Output the [X, Y] coordinate of the center of the cell containing the given text.  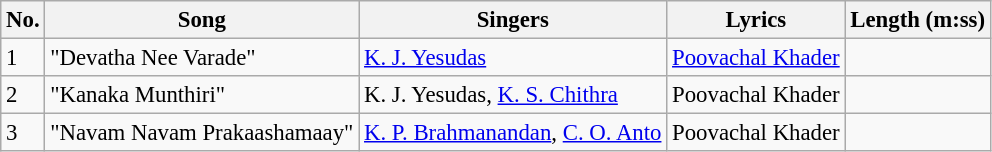
K. P. Brahmanandan, C. O. Anto [513, 133]
1 [23, 58]
Length (m:ss) [918, 20]
2 [23, 95]
Singers [513, 20]
Song [202, 20]
No. [23, 20]
Lyrics [756, 20]
K. J. Yesudas [513, 58]
"Kanaka Munthiri" [202, 95]
K. J. Yesudas, K. S. Chithra [513, 95]
3 [23, 133]
"Devatha Nee Varade" [202, 58]
"Navam Navam Prakaashamaay" [202, 133]
